Identify which cell holds the provided text, then report its (x, y) central coordinate. 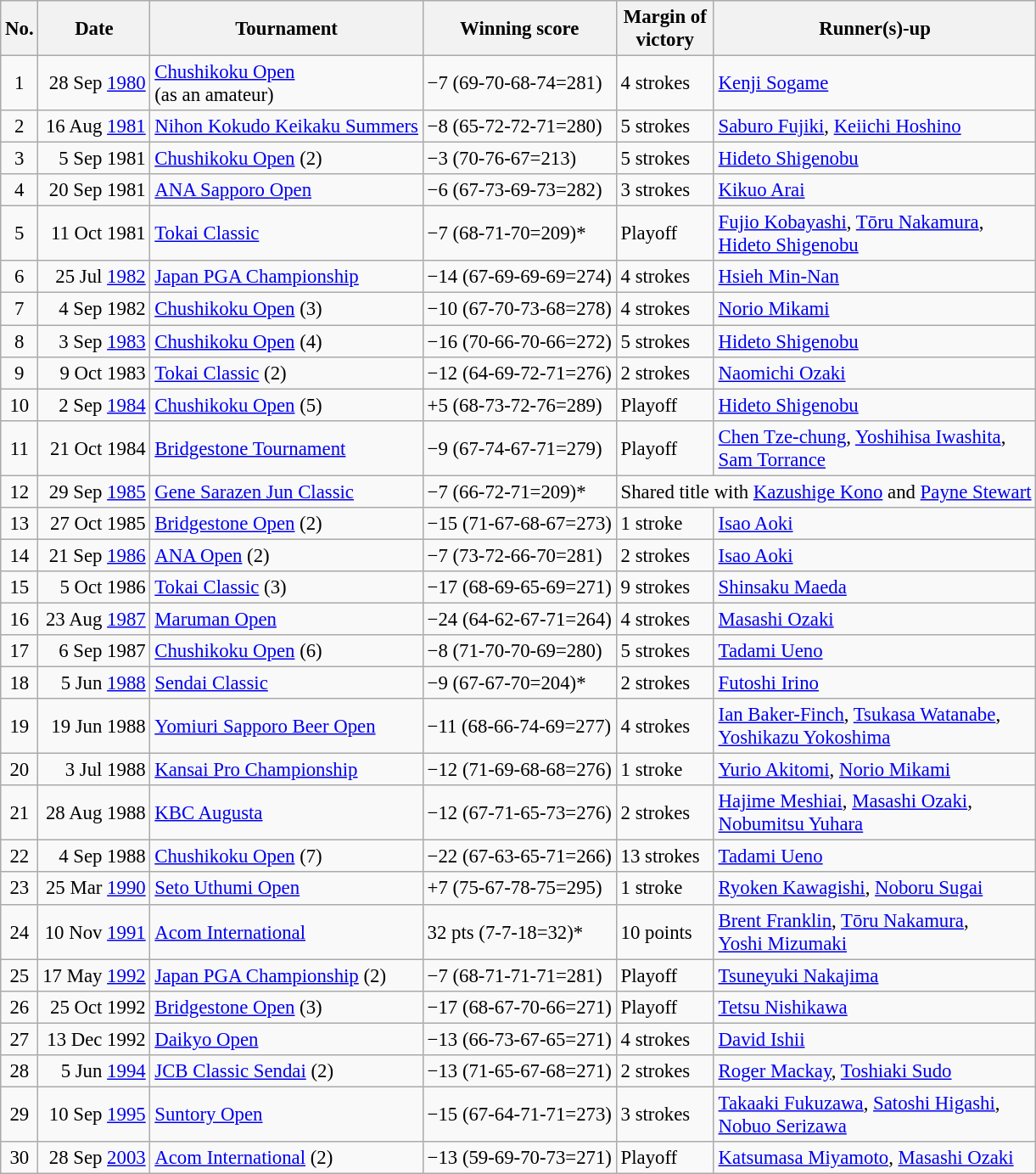
Chushikoku Open(as an amateur) (287, 83)
Chushikoku Open (2) (287, 159)
26 (20, 1007)
20 (20, 770)
Ian Baker-Finch, Tsukasa Watanabe, Yoshikazu Yokoshima (875, 727)
Gene Sarazen Jun Classic (287, 492)
Margin ofvictory (665, 29)
2 (20, 126)
27 (20, 1039)
−10 (67-70-73-68=278) (519, 309)
Chushikoku Open (4) (287, 341)
−9 (67-67-70=204)* (519, 683)
Bridgestone Tournament (287, 448)
−24 (64-62-67-71=264) (519, 619)
Takaaki Fukuzawa, Satoshi Higashi, Nobuo Serizawa (875, 1114)
6 Sep 1987 (94, 651)
Kikuo Arai (875, 190)
Naomichi Ozaki (875, 373)
17 May 1992 (94, 975)
Tetsu Nishikawa (875, 1007)
11 Oct 1981 (94, 234)
5 (20, 234)
−12 (71-69-68-68=276) (519, 770)
Norio Mikami (875, 309)
Chen Tze-chung, Yoshihisa Iwashita, Sam Torrance (875, 448)
29 (20, 1114)
Yomiuri Sapporo Beer Open (287, 727)
Kenji Sogame (875, 83)
Chushikoku Open (7) (287, 857)
Chushikoku Open (6) (287, 651)
10 (20, 405)
−13 (66-73-67-65=271) (519, 1039)
Futoshi Irino (875, 683)
Saburo Fujiki, Keiichi Hoshino (875, 126)
28 Aug 1988 (94, 813)
28 (20, 1071)
−13 (71-65-67-68=271) (519, 1071)
Brent Franklin, Tōru Nakamura, Yoshi Mizumaki (875, 932)
−7 (69-70-68-74=281) (519, 83)
Japan PGA Championship (287, 278)
16 (20, 619)
25 (20, 975)
Runner(s)-up (875, 29)
21 (20, 813)
−17 (68-67-70-66=271) (519, 1007)
27 Oct 1985 (94, 524)
25 Jul 1982 (94, 278)
10 points (665, 932)
13 strokes (665, 857)
No. (20, 29)
−12 (67-71-65-73=276) (519, 813)
−15 (71-67-68-67=273) (519, 524)
10 Sep 1995 (94, 1114)
3 (20, 159)
ANA Open (2) (287, 555)
Katsumasa Miyamoto, Masashi Ozaki (875, 1158)
Nihon Kokudo Keikaku Summers (287, 126)
+5 (68-73-72-76=289) (519, 405)
Winning score (519, 29)
28 Sep 1980 (94, 83)
Chushikoku Open (5) (287, 405)
Chushikoku Open (3) (287, 309)
−13 (59-69-70-73=271) (519, 1158)
+7 (75-67-78-75=295) (519, 889)
−6 (67-73-69-73=282) (519, 190)
10 Nov 1991 (94, 932)
−7 (66-72-71=209)* (519, 492)
Ryoken Kawagishi, Noboru Sugai (875, 889)
Japan PGA Championship (2) (287, 975)
5 Oct 1986 (94, 587)
17 (20, 651)
29 Sep 1985 (94, 492)
Shared title with Kazushige Kono and Payne Stewart (826, 492)
25 Mar 1990 (94, 889)
ANA Sapporo Open (287, 190)
5 Jun 1988 (94, 683)
Acom International (287, 932)
22 (20, 857)
5 Jun 1994 (94, 1071)
9 (20, 373)
19 (20, 727)
Roger Mackay, Toshiaki Sudo (875, 1071)
Masashi Ozaki (875, 619)
KBC Augusta (287, 813)
Suntory Open (287, 1114)
−8 (65-72-72-71=280) (519, 126)
9 strokes (665, 587)
4 (20, 190)
28 Sep 2003 (94, 1158)
Fujio Kobayashi, Tōru Nakamura, Hideto Shigenobu (875, 234)
24 (20, 932)
Sendai Classic (287, 683)
Seto Uthumi Open (287, 889)
23 (20, 889)
−22 (67-63-65-71=266) (519, 857)
Tsuneyuki Nakajima (875, 975)
−3 (70-76-67=213) (519, 159)
6 (20, 278)
25 Oct 1992 (94, 1007)
23 Aug 1987 (94, 619)
15 (20, 587)
21 Oct 1984 (94, 448)
Daikyo Open (287, 1039)
−11 (68-66-74-69=277) (519, 727)
1 (20, 83)
−12 (64-69-72-71=276) (519, 373)
14 (20, 555)
12 (20, 492)
Maruman Open (287, 619)
9 Oct 1983 (94, 373)
JCB Classic Sendai (2) (287, 1071)
−7 (68-71-71-71=281) (519, 975)
11 (20, 448)
5 Sep 1981 (94, 159)
−17 (68-69-65-69=271) (519, 587)
2 Sep 1984 (94, 405)
13 Dec 1992 (94, 1039)
13 (20, 524)
7 (20, 309)
30 (20, 1158)
18 (20, 683)
Tokai Classic (287, 234)
Tokai Classic (2) (287, 373)
Hajime Meshiai, Masashi Ozaki, Nobumitsu Yuhara (875, 813)
Tokai Classic (3) (287, 587)
−7 (68-71-70=209)* (519, 234)
3 Sep 1983 (94, 341)
−16 (70-66-70-66=272) (519, 341)
3 Jul 1988 (94, 770)
Yurio Akitomi, Norio Mikami (875, 770)
Kansai Pro Championship (287, 770)
−9 (67-74-67-71=279) (519, 448)
−14 (67-69-69-69=274) (519, 278)
20 Sep 1981 (94, 190)
32 pts (7-7-18=32)* (519, 932)
Date (94, 29)
David Ishii (875, 1039)
4 Sep 1982 (94, 309)
Acom International (2) (287, 1158)
8 (20, 341)
−15 (67-64-71-71=273) (519, 1114)
Tournament (287, 29)
4 Sep 1988 (94, 857)
Shinsaku Maeda (875, 587)
Bridgestone Open (2) (287, 524)
19 Jun 1988 (94, 727)
−8 (71-70-70-69=280) (519, 651)
Bridgestone Open (3) (287, 1007)
21 Sep 1986 (94, 555)
Hsieh Min-Nan (875, 278)
−7 (73-72-66-70=281) (519, 555)
16 Aug 1981 (94, 126)
